Scan for the cell matching the given text and deliver its (x, y) coordinate at center. 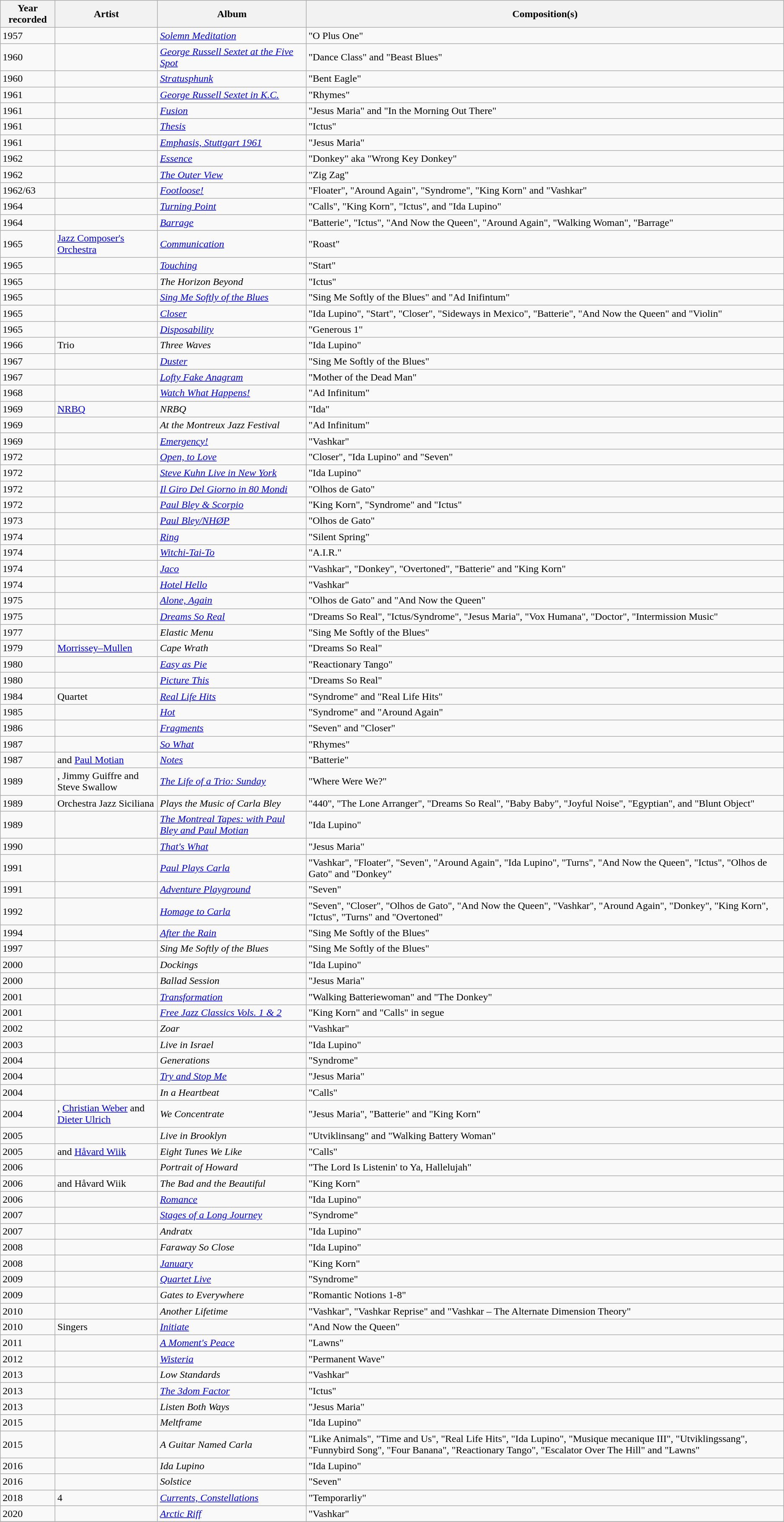
Ida Lupino (232, 1466)
"Vashkar", "Donkey", "Overtoned", "Batterie" and "King Korn" (545, 569)
Picture This (232, 680)
, Jimmy Guiffre and Steve Swallow (106, 782)
1992 (28, 911)
Currents, Constellations (232, 1498)
"Zig Zag" (545, 174)
"Permanent Wave" (545, 1359)
George Russell Sextet at the Five Spot (232, 57)
Plays the Music of Carla Bley (232, 803)
Composition(s) (545, 14)
Ballad Session (232, 981)
1997 (28, 949)
"Lawns" (545, 1343)
Notes (232, 760)
2011 (28, 1343)
Dockings (232, 965)
Listen Both Ways (232, 1407)
Andratx (232, 1231)
Barrage (232, 223)
Emphasis, Stuttgart 1961 (232, 142)
"Where Were We?" (545, 782)
Arctic Riff (232, 1514)
Singers (106, 1327)
Easy as Pie (232, 664)
"440", "The Lone Arranger", "Dreams So Real", "Baby Baby", "Joyful Noise", "Egyptian", and "Blunt Object" (545, 803)
"Romantic Notions 1-8" (545, 1295)
Live in Brooklyn (232, 1136)
In a Heartbeat (232, 1092)
"Sing Me Softly of the Blues" and "Ad Inifintum" (545, 298)
Thesis (232, 127)
Low Standards (232, 1375)
Eight Tunes We Like (232, 1152)
Year recorded (28, 14)
Portrait of Howard (232, 1167)
Hot (232, 712)
Steve Kuhn Live in New York (232, 473)
"Ida Lupino", "Start", "Closer", "Sideways in Mexico", "Batterie", "And Now the Queen" and "Violin" (545, 313)
Gates to Everywhere (232, 1295)
Initiate (232, 1327)
Footloose! (232, 190)
2012 (28, 1359)
2018 (28, 1498)
Live in Israel (232, 1045)
Cape Wrath (232, 648)
Stages of a Long Journey (232, 1215)
Romance (232, 1199)
1990 (28, 846)
Quartet Live (232, 1279)
1957 (28, 36)
"Batterie", "Ictus", "And Now the Queen", "Around Again", "Walking Woman", "Barrage" (545, 223)
1962/63 (28, 190)
A Moment's Peace (232, 1343)
"Start" (545, 266)
That's What (232, 846)
1977 (28, 632)
Another Lifetime (232, 1311)
We Concentrate (232, 1114)
Transformation (232, 997)
Trio (106, 345)
Faraway So Close (232, 1247)
2003 (28, 1045)
"Syndrome" and "Around Again" (545, 712)
The Outer View (232, 174)
Hotel Hello (232, 585)
"Batterie" (545, 760)
Solemn Meditation (232, 36)
1973 (28, 521)
Paul Bley & Scorpio (232, 505)
After the Rain (232, 933)
"Calls", "King Korn", "Ictus", and "Ida Lupino" (545, 206)
Communication (232, 244)
Orchestra Jazz Siciliana (106, 803)
2002 (28, 1028)
Jaco (232, 569)
Paul Bley/NHØP (232, 521)
Album (232, 14)
Turning Point (232, 206)
"Vashkar", "Floater", "Seven", "Around Again", "Ida Lupino", "Turns", "And Now the Queen", "Ictus", "Olhos de Gato" and "Donkey" (545, 868)
1984 (28, 696)
2020 (28, 1514)
Paul Plays Carla (232, 868)
Fusion (232, 111)
"Utviklinsang" and "Walking Battery Woman" (545, 1136)
Lofty Fake Anagram (232, 377)
"Jesus Maria" and "In the Morning Out There" (545, 111)
and Paul Motian (106, 760)
So What (232, 744)
Stratusphunk (232, 79)
"Silent Spring" (545, 537)
"Roast" (545, 244)
Jazz Composer's Orchestra (106, 244)
At the Montreux Jazz Festival (232, 425)
Three Waves (232, 345)
Adventure Playground (232, 890)
Open, to Love (232, 457)
"Vashkar", "Vashkar Reprise" and "Vashkar – The Alternate Dimension Theory" (545, 1311)
Dreams So Real (232, 616)
"Mother of the Dead Man" (545, 377)
Generations (232, 1061)
Homage to Carla (232, 911)
"King Korn", "Syndrome" and "Ictus" (545, 505)
"King Korn" and "Calls" in segue (545, 1012)
4 (106, 1498)
Morrissey–Mullen (106, 648)
1966 (28, 345)
1986 (28, 728)
Ring (232, 537)
"Reactionary Tango" (545, 664)
Witchi-Tai-To (232, 553)
"Donkey" aka "Wrong Key Donkey" (545, 158)
The Bad and the Beautiful (232, 1183)
Emergency! (232, 441)
1994 (28, 933)
"Closer", "Ida Lupino" and "Seven" (545, 457)
George Russell Sextet in K.C. (232, 95)
The 3dom Factor (232, 1391)
Wisteria (232, 1359)
The Horizon Beyond (232, 282)
1979 (28, 648)
Touching (232, 266)
Try and Stop Me (232, 1077)
"Generous 1" (545, 329)
"Ida" (545, 409)
"Seven", "Closer", "Olhos de Gato", "And Now the Queen", "Vashkar", "Around Again", "Donkey", "King Korn", "Ictus", "Turns" and "Overtoned" (545, 911)
"Seven" and "Closer" (545, 728)
"Dance Class" and "Beast Blues" (545, 57)
A Guitar Named Carla (232, 1444)
Free Jazz Classics Vols. 1 & 2 (232, 1012)
"Dreams So Real", "Ictus/Syndrome", "Jesus Maria", "Vox Humana", "Doctor", "Intermission Music" (545, 616)
Fragments (232, 728)
"The Lord Is Listenin' to Ya, Hallelujah" (545, 1167)
1985 (28, 712)
"Walking Batteriewoman" and "The Donkey" (545, 997)
Closer (232, 313)
The Montreal Tapes: with Paul Bley and Paul Motian (232, 825)
Zoar (232, 1028)
1968 (28, 393)
"Syndrome" and "Real Life Hits" (545, 696)
Quartet (106, 696)
Elastic Menu (232, 632)
The Life of a Trio: Sunday (232, 782)
Real Life Hits (232, 696)
"A.I.R." (545, 553)
Disposability (232, 329)
"Bent Eagle" (545, 79)
Duster (232, 361)
Solstice (232, 1482)
"O Plus One" (545, 36)
Meltframe (232, 1423)
January (232, 1263)
Alone, Again (232, 601)
Il Giro Del Giorno in 80 Mondi (232, 489)
Artist (106, 14)
Essence (232, 158)
"Olhos de Gato" and "And Now the Queen" (545, 601)
"Temporarliy" (545, 1498)
Watch What Happens! (232, 393)
"Floater", "Around Again", "Syndrome", "King Korn" and "Vashkar" (545, 190)
, Christian Weber and Dieter Ulrich (106, 1114)
"Jesus Maria", "Batterie" and "King Korn" (545, 1114)
"And Now the Queen" (545, 1327)
